Return [X, Y] of the center of cell containing provided text 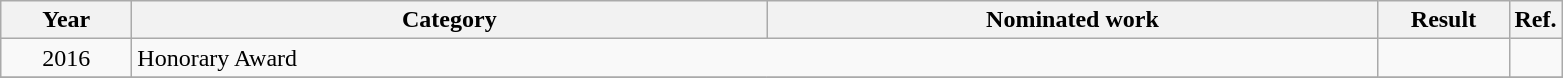
Result [1444, 20]
Category [450, 20]
Nominated work [1072, 20]
Honorary Award [755, 58]
Ref. [1536, 20]
Year [66, 20]
2016 [66, 58]
